Return (X, Y) of the center of cell containing provided text 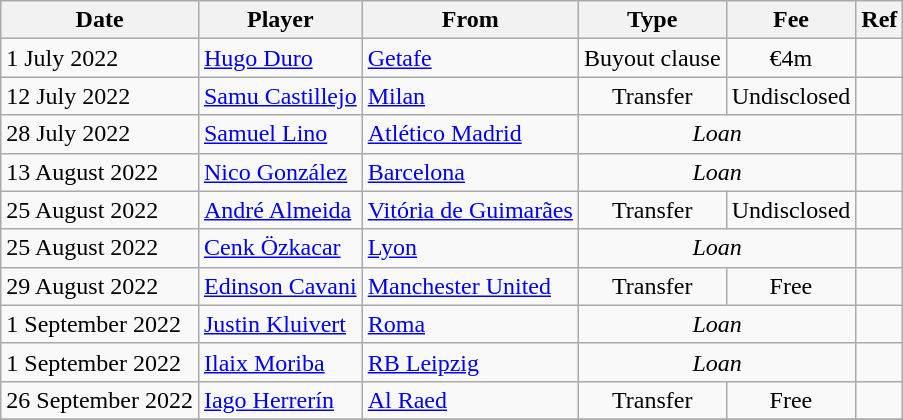
Player (280, 20)
André Almeida (280, 210)
Nico González (280, 172)
Iago Herrerín (280, 400)
RB Leipzig (470, 362)
29 August 2022 (100, 286)
Vitória de Guimarães (470, 210)
28 July 2022 (100, 134)
Getafe (470, 58)
Date (100, 20)
26 September 2022 (100, 400)
Type (652, 20)
1 July 2022 (100, 58)
From (470, 20)
Hugo Duro (280, 58)
Samuel Lino (280, 134)
Barcelona (470, 172)
Ref (880, 20)
13 August 2022 (100, 172)
Cenk Özkacar (280, 248)
Edinson Cavani (280, 286)
Milan (470, 96)
Justin Kluivert (280, 324)
Roma (470, 324)
12 July 2022 (100, 96)
Fee (791, 20)
Al Raed (470, 400)
Samu Castillejo (280, 96)
Ilaix Moriba (280, 362)
Buyout clause (652, 58)
Lyon (470, 248)
€4m (791, 58)
Manchester United (470, 286)
Atlético Madrid (470, 134)
